Identify which cell holds the provided text, then report its [x, y] central coordinate. 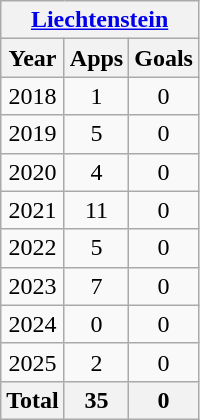
2024 [33, 324]
Apps [96, 58]
1 [96, 96]
2018 [33, 96]
Liechtenstein [100, 20]
Goals [164, 58]
11 [96, 210]
2020 [33, 172]
2021 [33, 210]
2022 [33, 248]
4 [96, 172]
2023 [33, 286]
Year [33, 58]
35 [96, 400]
2 [96, 362]
2019 [33, 134]
Total [33, 400]
2025 [33, 362]
7 [96, 286]
